Search for the cell housing the specified text and yield its [X, Y] center coordinate. 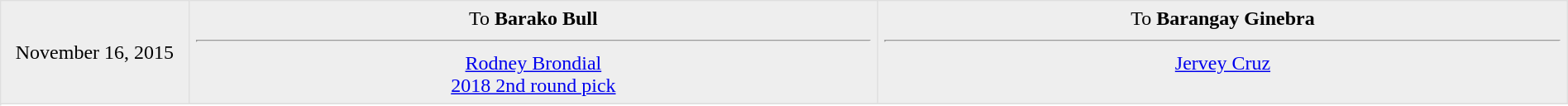
November 16, 2015 [94, 52]
To Barangay GinebraJervey Cruz [1223, 52]
To Barako Bull Rodney Brondial2018 2nd round pick [533, 52]
